Scan for the cell matching the given text and deliver its (x, y) coordinate at center. 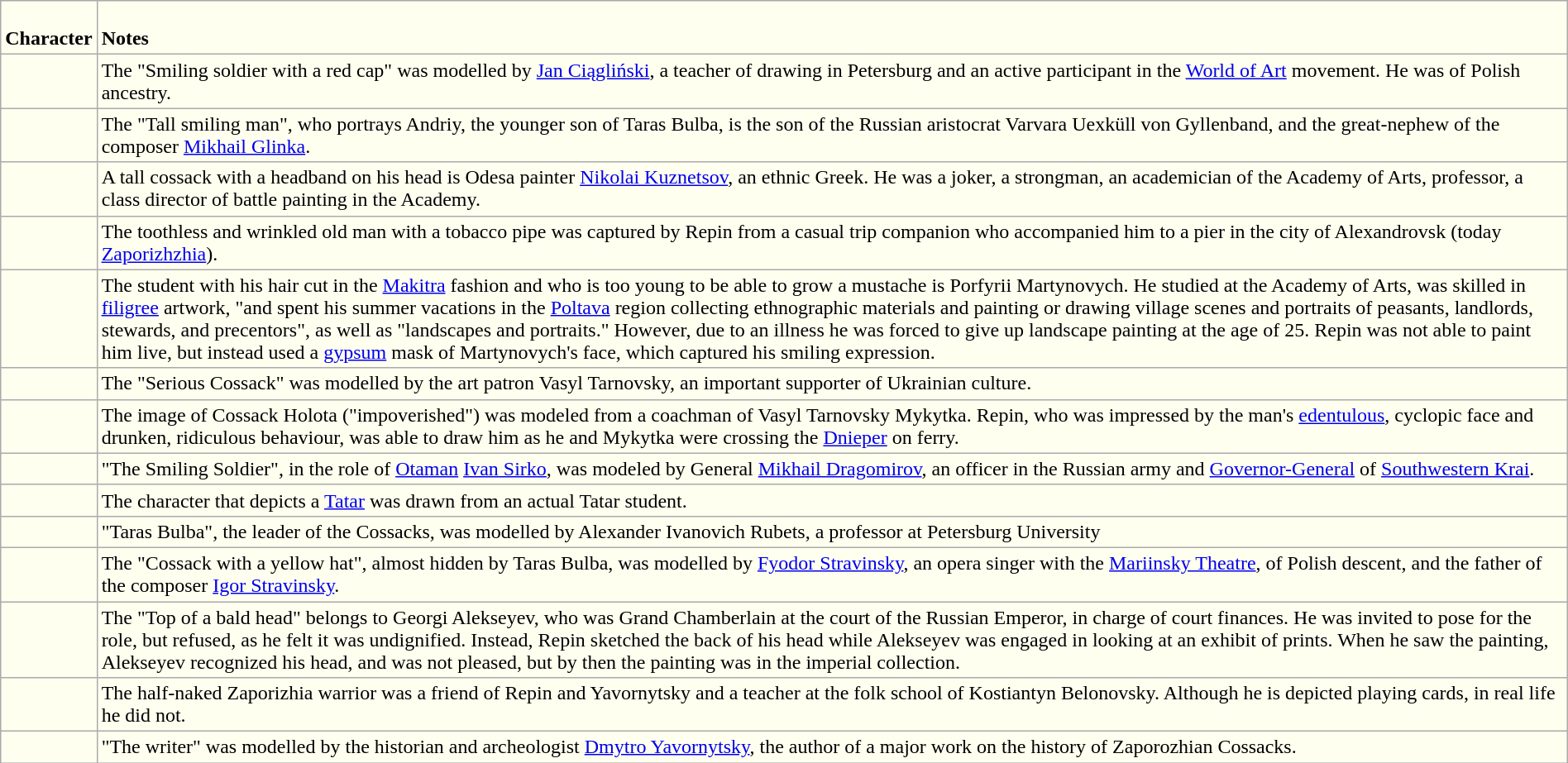
"The writer" was modelled by the historian and archeologist Dmytro Yavornytsky, the author of a major work on the history of Zaporozhian Cossacks. (832, 747)
Notes (832, 28)
"Taras Bulba", the leader of the Cossacks, was modelled by Alexander Ivanovich Rubets, a professor at Petersburg University (832, 532)
The "Serious Cossack" was modelled by the art patron Vasyl Tarnovsky, an important supporter of Ukrainian culture. (832, 384)
Character (49, 28)
The character that depicts a Tatar was drawn from an actual Tatar student. (832, 500)
